Extract the [X, Y] coordinate from the center of the cell holding the provided text.  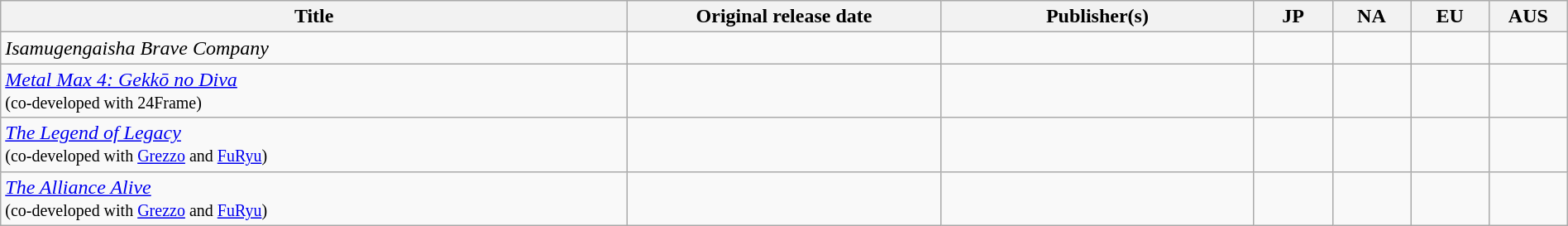
Publisher(s) [1097, 17]
The Legend of Legacy(co-developed with Grezzo and FuRyu) [314, 144]
Original release date [784, 17]
NA [1371, 17]
AUS [1528, 17]
Isamugengaisha Brave Company [314, 48]
Title [314, 17]
The Alliance Alive(co-developed with Grezzo and FuRyu) [314, 199]
EU [1451, 17]
Metal Max 4: Gekkō no Diva(co-developed with 24Frame) [314, 91]
JP [1293, 17]
